Identify which cell holds the provided text, then report its [x, y] central coordinate. 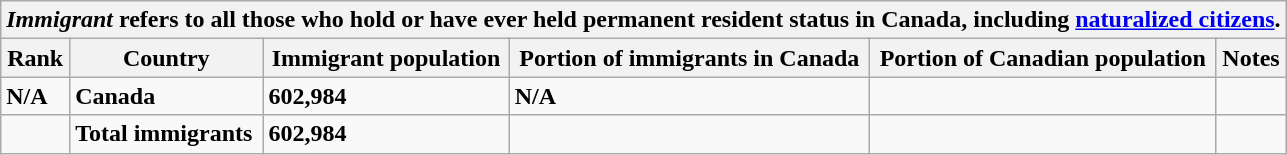
Canada [166, 96]
Notes [1251, 58]
Portion of immigrants in Canada [690, 58]
Immigrant population [386, 58]
Immigrant refers to all those who hold or have ever held permanent resident status in Canada, including naturalized citizens. [644, 20]
Portion of Canadian population [1043, 58]
Rank [36, 58]
Total immigrants [166, 134]
Country [166, 58]
